For the text-containing cell, return its midpoint in [x, y] coordinate format. 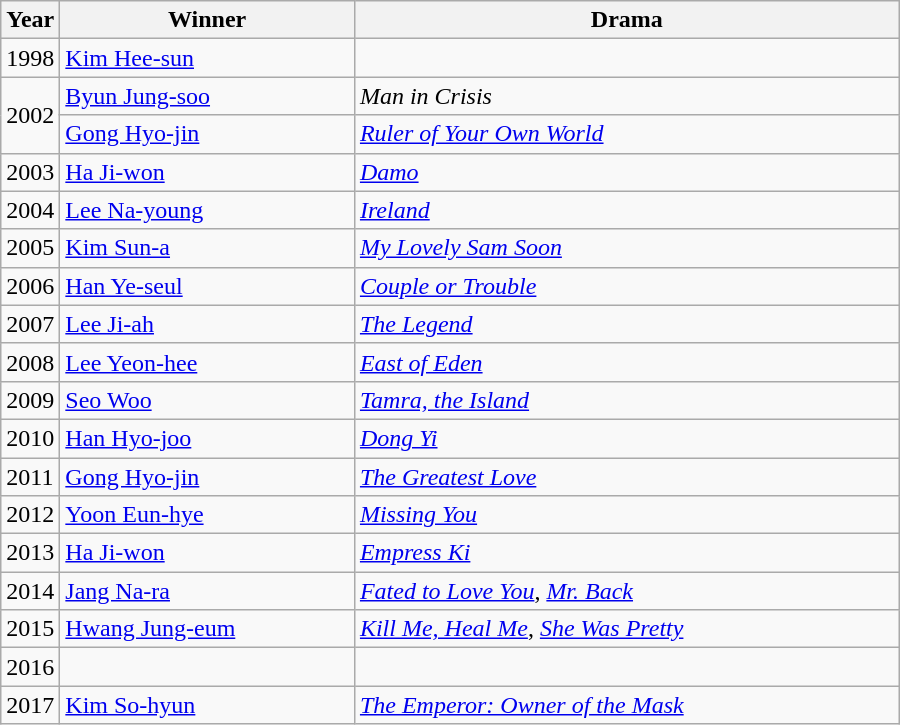
Han Ye-seul [208, 286]
2004 [30, 210]
2015 [30, 629]
Yoon Eun-hye [208, 515]
Jang Na-ra [208, 591]
2013 [30, 553]
Kim So-hyun [208, 705]
Lee Ji-ah [208, 324]
Kim Sun-a [208, 248]
The Legend [626, 324]
2006 [30, 286]
My Lovely Sam Soon [626, 248]
2017 [30, 705]
2002 [30, 115]
East of Eden [626, 362]
2003 [30, 172]
Han Hyo-joo [208, 438]
Byun Jung-soo [208, 96]
Missing You [626, 515]
Lee Yeon-hee [208, 362]
2010 [30, 438]
Kill Me, Heal Me, She Was Pretty [626, 629]
Fated to Love You, Mr. Back [626, 591]
Ireland [626, 210]
The Emperor: Owner of the Mask [626, 705]
2005 [30, 248]
Damo [626, 172]
Empress Ki [626, 553]
2008 [30, 362]
The Greatest Love [626, 477]
Tamra, the Island [626, 400]
Man in Crisis [626, 96]
Hwang Jung-eum [208, 629]
Couple or Trouble [626, 286]
Ruler of Your Own World [626, 134]
2014 [30, 591]
2012 [30, 515]
Year [30, 20]
2009 [30, 400]
Dong Yi [626, 438]
2011 [30, 477]
Lee Na-young [208, 210]
Seo Woo [208, 400]
2016 [30, 667]
Winner [208, 20]
2007 [30, 324]
1998 [30, 58]
Kim Hee-sun [208, 58]
Drama [626, 20]
